Scan for the cell matching the given text and deliver its [x, y] coordinate at center. 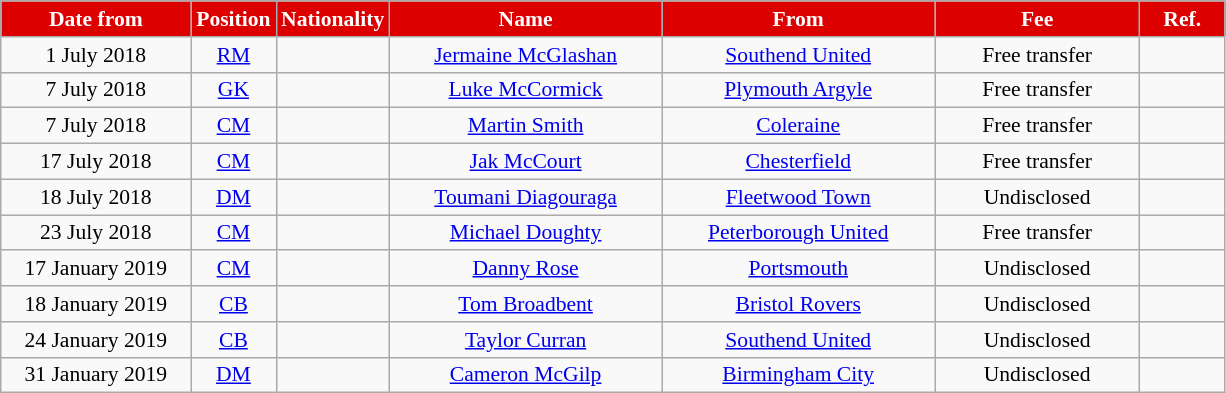
Martin Smith [526, 126]
GK [234, 90]
24 January 2019 [96, 340]
Cameron McGilp [526, 375]
Bristol Rovers [798, 304]
23 July 2018 [96, 233]
17 January 2019 [96, 269]
Michael Doughty [526, 233]
Toumani Diagouraga [526, 197]
18 July 2018 [96, 197]
Danny Rose [526, 269]
Jak McCourt [526, 162]
From [798, 19]
Luke McCormick [526, 90]
Birmingham City [798, 375]
Position [234, 19]
Taylor Curran [526, 340]
Tom Broadbent [526, 304]
Chesterfield [798, 162]
1 July 2018 [96, 55]
18 January 2019 [96, 304]
Peterborough United [798, 233]
31 January 2019 [96, 375]
Nationality [332, 19]
Portsmouth [798, 269]
RM [234, 55]
Name [526, 19]
Jermaine McGlashan [526, 55]
Ref. [1182, 19]
17 July 2018 [96, 162]
Fleetwood Town [798, 197]
Plymouth Argyle [798, 90]
Coleraine [798, 126]
Fee [1038, 19]
Date from [96, 19]
